Search for the cell housing the specified text and yield its (x, y) center coordinate. 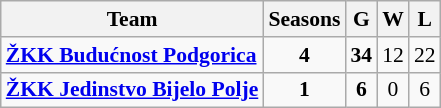
G (361, 19)
4 (304, 55)
0 (393, 90)
1 (304, 90)
ŽKK Budućnost Podgorica (132, 55)
22 (425, 55)
Team (132, 19)
W (393, 19)
L (425, 19)
12 (393, 55)
34 (361, 55)
ŽKK Jedinstvo Bijelo Polje (132, 90)
Seasons (304, 19)
